Search for the cell housing the specified text and yield its (X, Y) center coordinate. 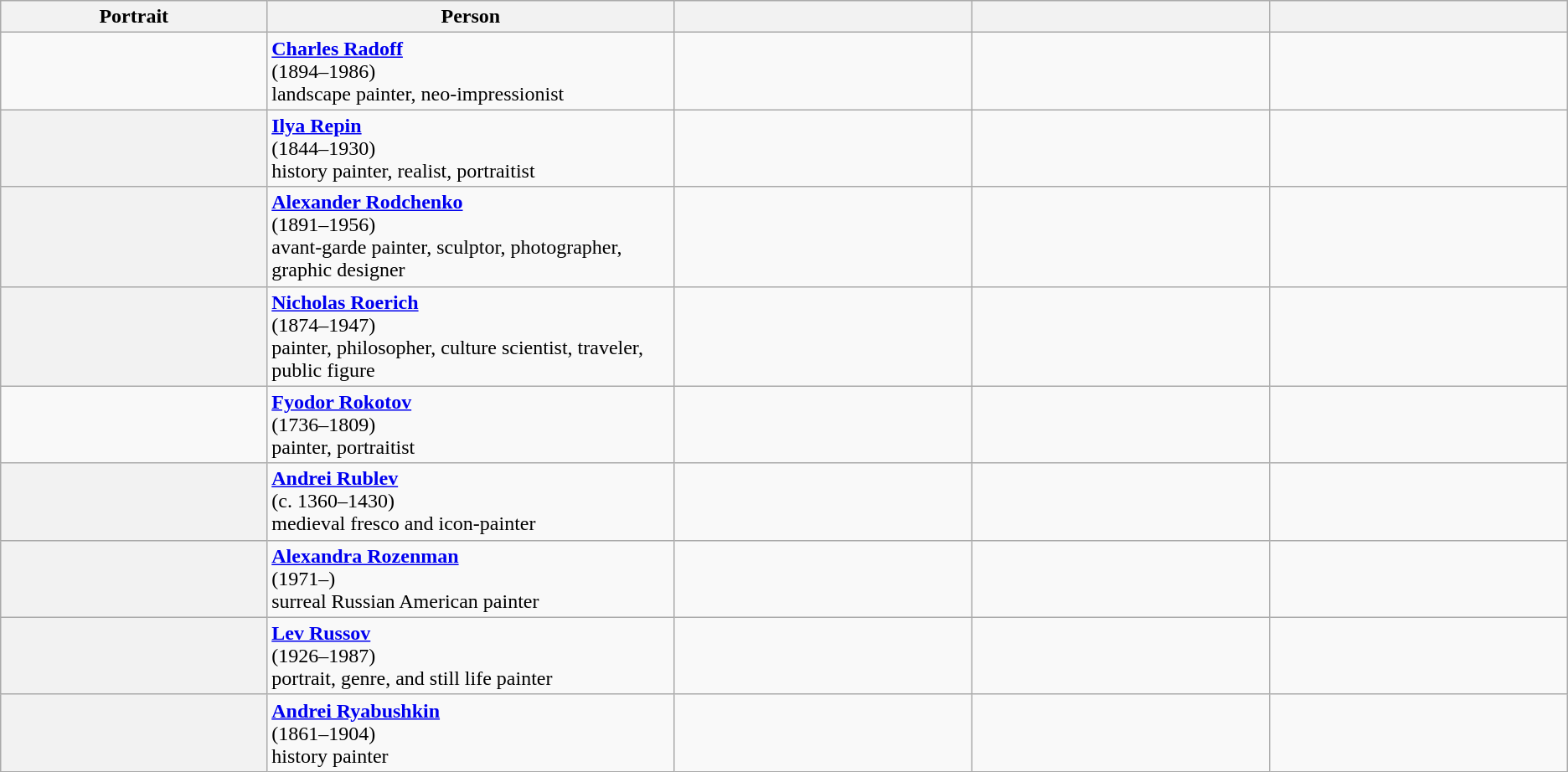
Charles Radoff (1894–1986)landscape painter, neo-impressionist (471, 71)
Portrait (134, 17)
Fyodor Rokotov (1736–1809)painter, portraitist (471, 425)
Nicholas Roerich(1874–1947) painter, philosopher, culture scientist, traveler, public figure (471, 337)
Person (471, 17)
Alexander Rodchenko(1891–1956)avant-garde painter, sculptor, photographer, graphic designer (471, 236)
Andrei Ryabushkin(1861–1904) history painter (471, 733)
Lev Russov (1926–1987) portrait, genre, and still life painter (471, 656)
Alexandra Rozenman (1971–) surreal Russian American painter (471, 579)
Ilya Repin (1844–1930)history painter, realist, portraitist (471, 148)
Andrei Rublev (c. 1360–1430)medieval fresco and icon-painter (471, 502)
